Pinpoint the cell where the given text exists, returning its [X, Y] midpoint coordinate. 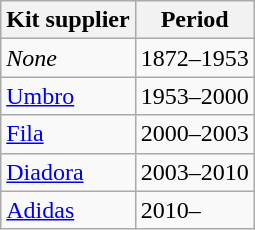
1872–1953 [194, 58]
Diadora [68, 172]
Fila [68, 134]
Period [194, 20]
Umbro [68, 96]
Adidas [68, 210]
Kit supplier [68, 20]
2003–2010 [194, 172]
1953–2000 [194, 96]
2000–2003 [194, 134]
None [68, 58]
2010– [194, 210]
